Scan for the cell matching the given text and deliver its [x, y] coordinate at center. 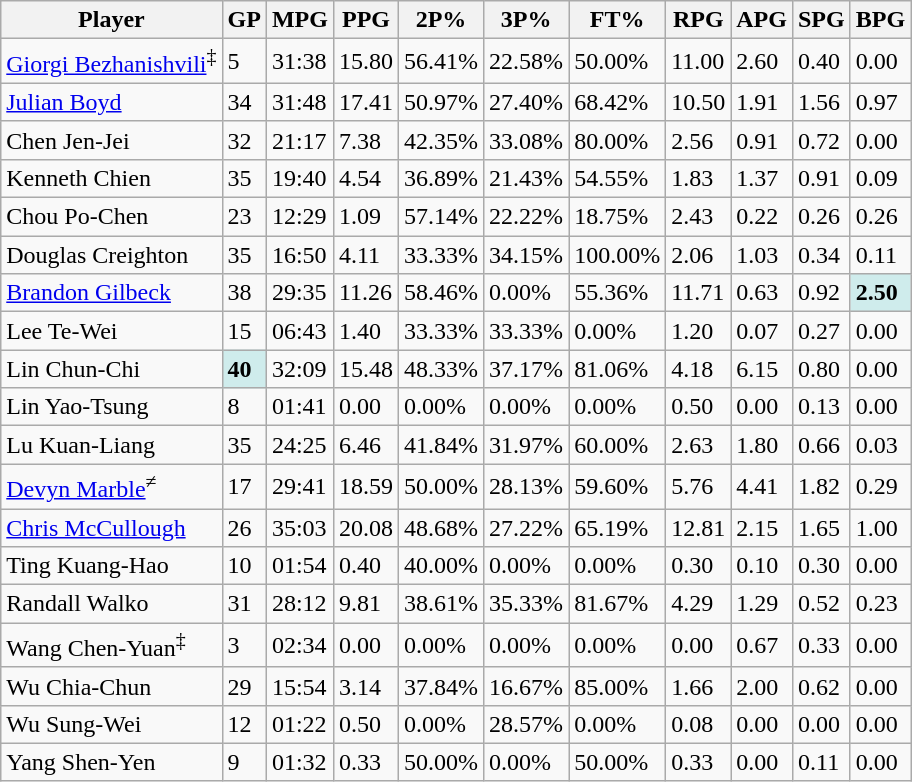
Lin Chun-Chi [112, 369]
2.00 [762, 686]
01:22 [300, 724]
2.15 [762, 528]
1.56 [821, 102]
6.15 [762, 369]
0.62 [821, 686]
42.35% [442, 140]
31:38 [300, 62]
37.17% [526, 369]
4.18 [698, 369]
10 [244, 566]
28:12 [300, 604]
58.46% [442, 293]
68.42% [618, 102]
Wang Chen-Yuan‡ [112, 646]
10.50 [698, 102]
21:17 [300, 140]
2.63 [698, 445]
100.00% [618, 255]
81.06% [618, 369]
56.41% [442, 62]
Wu Chia-Chun [112, 686]
18.75% [618, 217]
0.22 [762, 217]
0.07 [762, 331]
3 [244, 646]
6.46 [366, 445]
12.81 [698, 528]
23 [244, 217]
0.09 [880, 178]
2.06 [698, 255]
1.83 [698, 178]
60.00% [618, 445]
1.37 [762, 178]
41.84% [442, 445]
0.03 [880, 445]
48.33% [442, 369]
38.61% [442, 604]
1.20 [698, 331]
1.82 [821, 486]
2.43 [698, 217]
17 [244, 486]
15.48 [366, 369]
1.91 [762, 102]
Chou Po-Chen [112, 217]
27.40% [526, 102]
01:54 [300, 566]
0.63 [762, 293]
48.68% [442, 528]
31 [244, 604]
8 [244, 407]
0.08 [698, 724]
9.81 [366, 604]
15 [244, 331]
Lee Te-Wei [112, 331]
55.36% [618, 293]
Chen Jen-Jei [112, 140]
0.92 [821, 293]
Player [112, 20]
1.80 [762, 445]
1.65 [821, 528]
54.55% [618, 178]
31:48 [300, 102]
Chris McCullough [112, 528]
3P% [526, 20]
40.00% [442, 566]
16.67% [526, 686]
50.97% [442, 102]
32 [244, 140]
02:34 [300, 646]
35.33% [526, 604]
0.27 [821, 331]
Yang Shen-Yen [112, 762]
7.38 [366, 140]
0.29 [880, 486]
22.22% [526, 217]
19:40 [300, 178]
15:54 [300, 686]
34 [244, 102]
Brandon Gilbeck [112, 293]
17.41 [366, 102]
59.60% [618, 486]
0.10 [762, 566]
37.84% [442, 686]
33.08% [526, 140]
12 [244, 724]
2P% [442, 20]
SPG [821, 20]
85.00% [618, 686]
Wu Sung-Wei [112, 724]
1.00 [880, 528]
29 [244, 686]
0.34 [821, 255]
1.66 [698, 686]
MPG [300, 20]
1.40 [366, 331]
Douglas Creighton [112, 255]
18.59 [366, 486]
4.29 [698, 604]
65.19% [618, 528]
0.13 [821, 407]
0.72 [821, 140]
Ting Kuang-Hao [112, 566]
RPG [698, 20]
20.08 [366, 528]
BPG [880, 20]
0.66 [821, 445]
26 [244, 528]
Lin Yao-Tsung [112, 407]
Giorgi Bezhanishvili‡ [112, 62]
FT% [618, 20]
35:03 [300, 528]
0.67 [762, 646]
16:50 [300, 255]
29:35 [300, 293]
1.29 [762, 604]
4.54 [366, 178]
34.15% [526, 255]
2.60 [762, 62]
4.11 [366, 255]
Devyn Marble≠ [112, 486]
01:32 [300, 762]
2.50 [880, 293]
1.03 [762, 255]
Randall Walko [112, 604]
0.52 [821, 604]
Lu Kuan-Liang [112, 445]
24:25 [300, 445]
11.26 [366, 293]
0.97 [880, 102]
2.56 [698, 140]
57.14% [442, 217]
9 [244, 762]
GP [244, 20]
PPG [366, 20]
12:29 [300, 217]
01:41 [300, 407]
15.80 [366, 62]
28.13% [526, 486]
APG [762, 20]
38 [244, 293]
28.57% [526, 724]
11.71 [698, 293]
3.14 [366, 686]
81.67% [618, 604]
Kenneth Chien [112, 178]
29:41 [300, 486]
27.22% [526, 528]
Julian Boyd [112, 102]
36.89% [442, 178]
0.23 [880, 604]
06:43 [300, 331]
21.43% [526, 178]
22.58% [526, 62]
31.97% [526, 445]
1.09 [366, 217]
5.76 [698, 486]
11.00 [698, 62]
40 [244, 369]
32:09 [300, 369]
80.00% [618, 140]
4.41 [762, 486]
5 [244, 62]
0.80 [821, 369]
